Extract the [x, y] coordinate from the center of the cell holding the provided text.  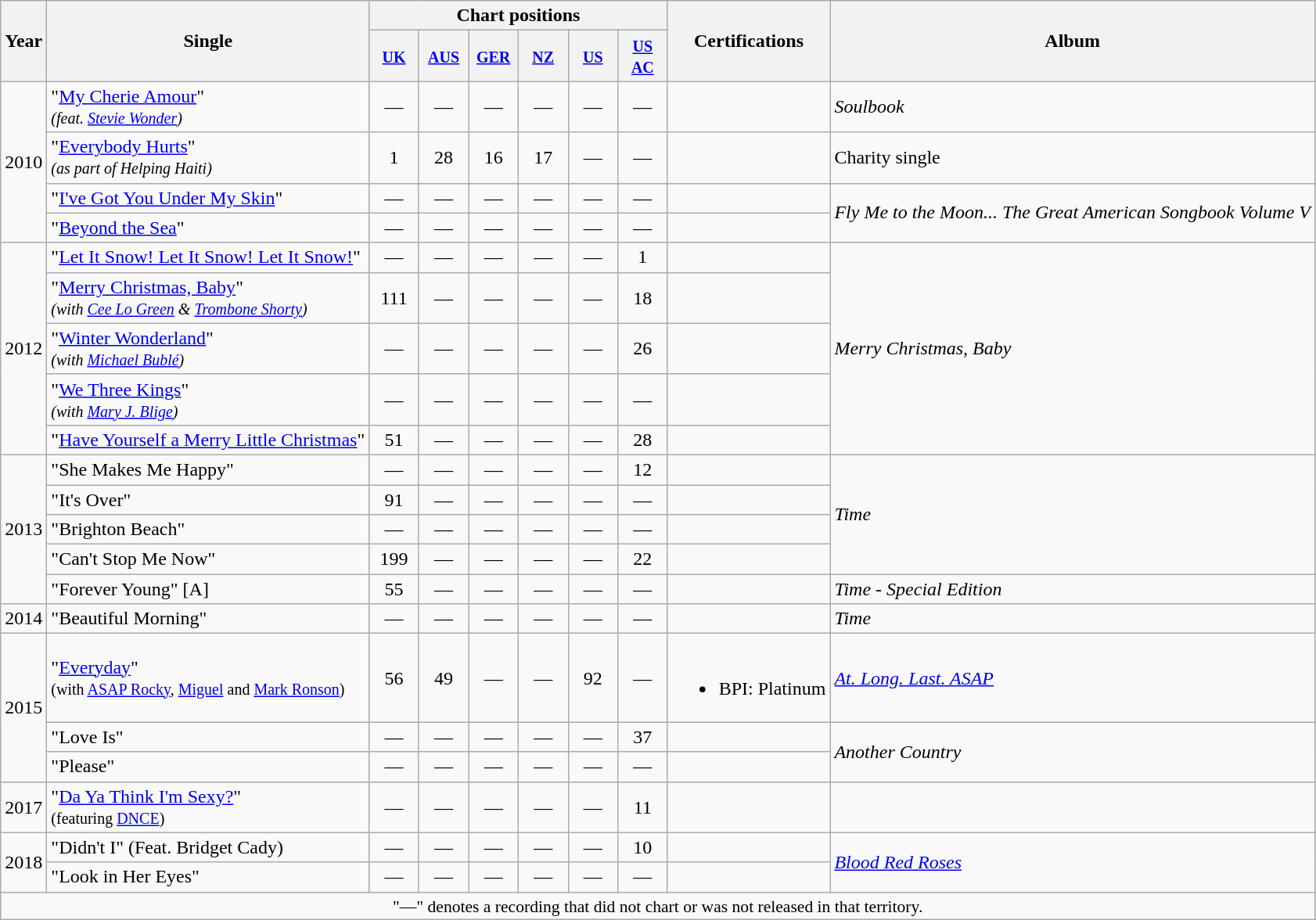
Another Country [1073, 752]
Single [208, 41]
Soulbook [1073, 106]
BPI: Platinum [749, 677]
Album [1073, 41]
26 [643, 349]
"Beautiful Morning" [208, 619]
Year [23, 41]
12 [643, 469]
UK [394, 56]
51 [394, 440]
18 [643, 297]
At. Long. Last. ASAP [1073, 677]
"It's Over" [208, 500]
2013 [23, 529]
"Can't Stop Me Now" [208, 559]
"I've Got You Under My Skin" [208, 198]
"Everyday" (with ASAP Rocky, Miguel and Mark Ronson) [208, 677]
11 [643, 807]
"Didn't I" (Feat. Bridget Cady) [208, 847]
"Everybody Hurts"(as part of Helping Haiti) [208, 158]
Merry Christmas, Baby [1073, 349]
37 [643, 737]
"Have Yourself a Merry Little Christmas" [208, 440]
22 [643, 559]
"Brighton Beach" [208, 530]
"Love Is" [208, 737]
2014 [23, 619]
"Da Ya Think I'm Sexy?"(featuring DNCE) [208, 807]
Blood Red Roses [1073, 862]
199 [394, 559]
GER [494, 56]
92 [593, 677]
"—" denotes a recording that did not chart or was not released in that territory. [658, 906]
17 [543, 158]
2015 [23, 707]
55 [394, 589]
91 [394, 500]
"Let It Snow! Let It Snow! Let It Snow!" [208, 257]
"Forever Young" [A] [208, 589]
49 [444, 677]
2018 [23, 862]
2017 [23, 807]
Charity single [1073, 158]
2010 [23, 162]
111 [394, 297]
US [593, 56]
Fly Me to the Moon... The Great American Songbook Volume V [1073, 213]
Time - Special Edition [1073, 589]
USAC [643, 56]
"Merry Christmas, Baby"(with Cee Lo Green & Trombone Shorty) [208, 297]
16 [494, 158]
2012 [23, 349]
Chart positions [518, 16]
10 [643, 847]
"Winter Wonderland"(with Michael Bublé) [208, 349]
"Beyond the Sea" [208, 228]
"Please" [208, 767]
"Look in Her Eyes" [208, 877]
56 [394, 677]
"My Cherie Amour"(feat. Stevie Wonder) [208, 106]
"She Makes Me Happy" [208, 469]
"We Three Kings"(with Mary J. Blige) [208, 399]
Certifications [749, 41]
AUS [444, 56]
NZ [543, 56]
